Find where the given text appears and provide that cell's center as (X, Y) coordinate. 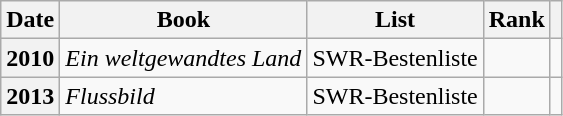
Ein weltgewandtes Land (184, 58)
Book (184, 20)
2013 (30, 96)
Flussbild (184, 96)
List (395, 20)
2010 (30, 58)
Date (30, 20)
Rank (516, 20)
